Search for the cell housing the specified text and yield its (x, y) center coordinate. 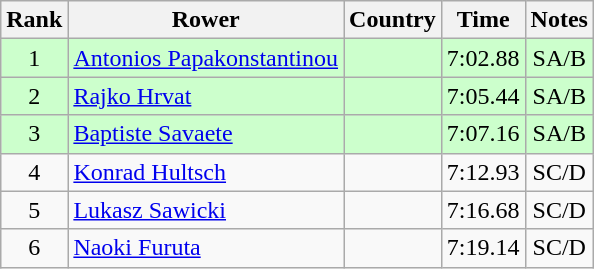
2 (34, 96)
Notes (559, 20)
Rower (206, 20)
7:19.14 (483, 248)
Antonios Papakonstantinou (206, 58)
Rank (34, 20)
7:07.16 (483, 134)
7:02.88 (483, 58)
7:12.93 (483, 172)
7:16.68 (483, 210)
1 (34, 58)
7:05.44 (483, 96)
Baptiste Savaete (206, 134)
Rajko Hrvat (206, 96)
Lukasz Sawicki (206, 210)
Time (483, 20)
3 (34, 134)
6 (34, 248)
Naoki Furuta (206, 248)
5 (34, 210)
4 (34, 172)
Konrad Hultsch (206, 172)
Country (393, 20)
